Find where the given text appears and provide that cell's center as [x, y] coordinate. 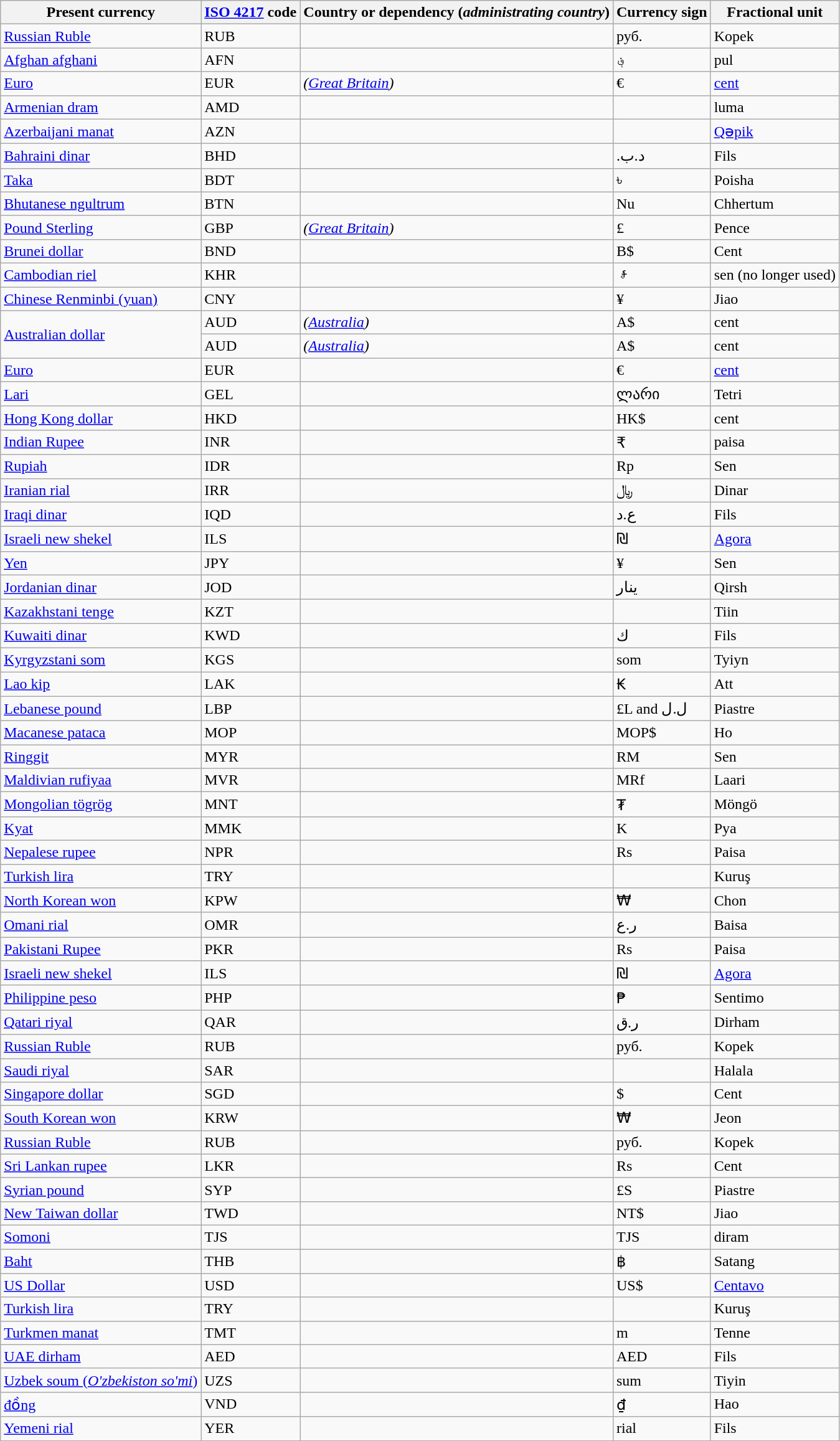
Qəpik [775, 131]
ISO 4217 code [250, 12]
TMT [250, 1333]
OMR [250, 925]
CNY [250, 298]
Pakistani Rupee [101, 949]
MOP$ [661, 733]
﷼ [661, 490]
Macanese pataca [101, 733]
KHR [250, 275]
Fractional unit [775, 12]
Poisha [775, 180]
Country or dependency (administrating country) [457, 12]
Tiin [775, 612]
AMD [250, 107]
Azerbaijani manat [101, 131]
Pya [775, 828]
Pound Sterling [101, 227]
Australian dollar [101, 334]
som [661, 659]
Turkmen manat [101, 1333]
K [661, 828]
US$ [661, 1285]
Qatari riyal [101, 1023]
MOP [250, 733]
Tenne [775, 1333]
ر.ع [661, 925]
Möngö [775, 805]
Saudi riyal [101, 1070]
Iraqi dinar [101, 514]
rial [661, 1429]
Sentimo [775, 998]
AZN [250, 131]
IRR [250, 490]
HKD [250, 418]
Indian Rupee [101, 442]
HK$ [661, 418]
Lao kip [101, 684]
đồng [101, 1404]
₹ [661, 442]
Yen [101, 563]
Kazakhstani tenge [101, 612]
৳ [661, 180]
Yemeni rial [101, 1429]
Brunei dollar [101, 251]
Rupiah [101, 466]
Ringgit [101, 757]
ر.ق [661, 1023]
MVR [250, 780]
KGS [250, 659]
TWD [250, 1213]
ლარი [661, 394]
Chhertum [775, 204]
MMK [250, 828]
diram [775, 1237]
KRW [250, 1118]
Philippine peso [101, 998]
VND [250, 1404]
Baht [101, 1262]
Cambodian riel [101, 275]
Chon [775, 900]
£S [661, 1189]
Chinese Renminbi (yuan) [101, 298]
Lari [101, 394]
sum [661, 1380]
Jeon [775, 1118]
MNT [250, 805]
Present currency [101, 12]
Centavo [775, 1285]
Syrian pound [101, 1189]
Dinar [775, 490]
South Korean won [101, 1118]
SAR [250, 1070]
UZS [250, 1380]
SYP [250, 1189]
KPW [250, 900]
AFN [250, 60]
North Korean won [101, 900]
ع.د [661, 514]
៛ [661, 275]
Omani rial [101, 925]
BDT [250, 180]
BTN [250, 204]
Bahraini dinar [101, 156]
Qirsh [775, 587]
INR [250, 442]
Att [775, 684]
m [661, 1333]
USD [250, 1285]
JPY [250, 563]
LBP [250, 709]
Bhutanese ngultrum [101, 204]
Satang [775, 1262]
B$ [661, 251]
Singapore dollar [101, 1094]
฿ [661, 1262]
Afghan afghani [101, 60]
PKR [250, 949]
Ho [775, 733]
Kyat [101, 828]
THB [250, 1262]
GEL [250, 394]
sen (no longer used) [775, 275]
Taka [101, 180]
BND [250, 251]
Currency sign [661, 12]
US Dollar [101, 1285]
₭ [661, 684]
Tyiyn [775, 659]
KZT [250, 612]
NPR [250, 852]
$ [661, 1094]
Iranian rial [101, 490]
Kuwaiti dinar [101, 636]
.د.ب [661, 156]
Pence [775, 227]
New Taiwan dollar [101, 1213]
QAR [250, 1023]
Uzbek soum (O'zbekiston so'mi) [101, 1380]
IDR [250, 466]
SGD [250, 1094]
Laari [775, 780]
ك [661, 636]
₱ [661, 998]
Lebanese pound [101, 709]
Nu [661, 204]
Tiyin [775, 1380]
paisa [775, 442]
Jordanian dinar [101, 587]
Armenian dram [101, 107]
luma [775, 107]
₮ [661, 805]
Nepalese rupee [101, 852]
Hao [775, 1404]
Somoni [101, 1237]
Maldivian rufiyaa [101, 780]
Halala [775, 1070]
LAK [250, 684]
Rp [661, 466]
Hong Kong dollar [101, 418]
LKR [250, 1166]
GBP [250, 227]
MYR [250, 757]
UAE dirham [101, 1356]
YER [250, 1429]
IQD [250, 514]
pul [775, 60]
Dirham [775, 1023]
PHP [250, 998]
Tetri [775, 394]
RM [661, 757]
KWD [250, 636]
Kyrgyzstani som [101, 659]
Mongolian tögrög [101, 805]
JOD [250, 587]
MRf [661, 780]
؋ [661, 60]
£L and ل.ل [661, 709]
ينار [661, 587]
NT$ [661, 1213]
₫ [661, 1404]
BHD [250, 156]
£ [661, 227]
Sri Lankan rupee [101, 1166]
Baisa [775, 925]
